Return (X, Y) of the center of cell containing provided text 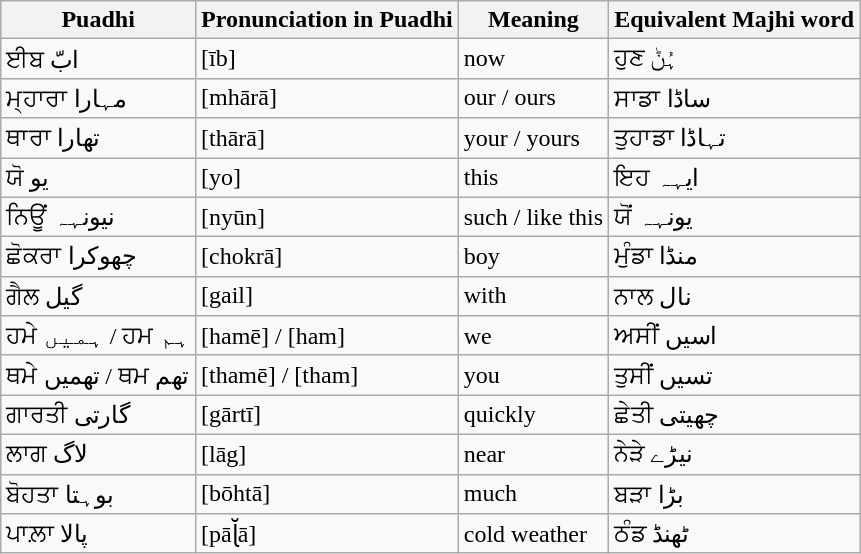
ਤੁਹਾਡਾ تہاڈا (734, 138)
Equivalent Majhi word (734, 20)
you (533, 375)
our / ours (533, 98)
ਛੋਕਰਾ چھوکرا (98, 257)
[hamē] / [ham] (326, 336)
ਹਮੇ ہمیں / ਹਮ ہم (98, 336)
ਬੋਹਤਾ بوہتا (98, 494)
ਯੋ یو (98, 178)
ਮ੍ਹਾਰਾ مہارا (98, 98)
ਸਾਡਾ ساڈا (734, 98)
[gārtī] (326, 415)
ਲਾਗ لاگ (98, 454)
ਨਿਊਂ نیونہہ (98, 217)
[gail] (326, 296)
quickly (533, 415)
[chokrā] (326, 257)
boy (533, 257)
Puadhi (98, 20)
ਯੋਂ یونہہ (734, 217)
[mhārā] (326, 98)
[lāg] (326, 454)
ਤੁਸੀਂ تسیں (734, 375)
ਪਾਲ਼ਾ پالا (98, 534)
ਥਮੇ تھمیں / ਥਮ تھم (98, 375)
[yo] (326, 178)
[nyūn] (326, 217)
Pronunciation in Puadhi (326, 20)
ਬੜਾ بڑا (734, 494)
we (533, 336)
ਮੁੰਡਾ منڈا (734, 257)
ਨੇੜੇ نیڑے (734, 454)
[thamē] / [tham] (326, 375)
much (533, 494)
[bōhtā] (326, 494)
your / yours (533, 138)
ਗੈਲ گیل (98, 296)
ਨਾਲ نال (734, 296)
near (533, 454)
such / like this (533, 217)
now (533, 59)
ਹੁਣ ہُݨ (734, 59)
[thārā] (326, 138)
ਠੰਡ ٹھنڈ (734, 534)
[īb] (326, 59)
ਥਾਰਾ تھارا (98, 138)
Meaning (533, 20)
ਗਾਰਤੀ گارتی (98, 415)
ਇਹ ایہہ (734, 178)
this (533, 178)
[pāɭ̆ā] (326, 534)
ਛੇਤੀ چھیتی (734, 415)
with (533, 296)
ਈਬ ابّ (98, 59)
ਅਸੀਂ اسیں (734, 336)
cold weather (533, 534)
